Extract the (X, Y) coordinate from the center of the cell holding the provided text.  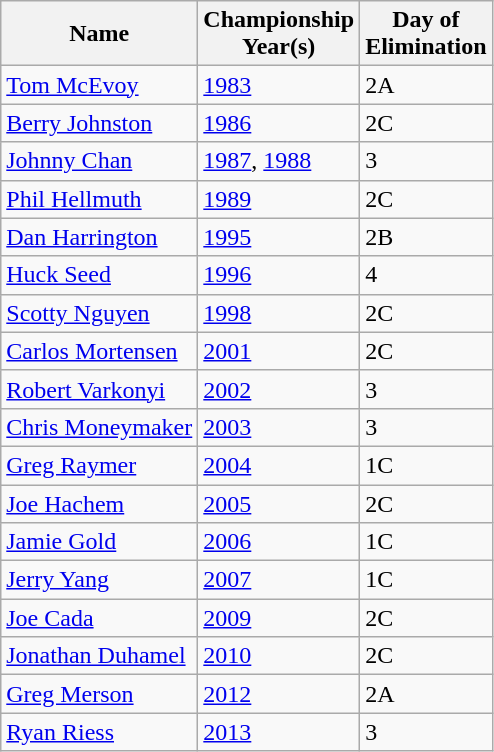
Day ofElimination (426, 34)
2007 (279, 580)
2B (426, 237)
2006 (279, 542)
2003 (279, 427)
Johnny Chan (100, 161)
1987, 1988 (279, 161)
ChampionshipYear(s) (279, 34)
Dan Harrington (100, 237)
2005 (279, 503)
Greg Merson (100, 694)
4 (426, 275)
Scotty Nguyen (100, 313)
2002 (279, 389)
1995 (279, 237)
Greg Raymer (100, 465)
Jonathan Duhamel (100, 656)
Robert Varkonyi (100, 389)
Jerry Yang (100, 580)
Berry Johnston (100, 123)
1989 (279, 199)
1986 (279, 123)
Chris Moneymaker (100, 427)
2001 (279, 351)
Tom McEvoy (100, 85)
Carlos Mortensen (100, 351)
Ryan Riess (100, 732)
Huck Seed (100, 275)
Joe Cada (100, 618)
2012 (279, 694)
Joe Hachem (100, 503)
Jamie Gold (100, 542)
2010 (279, 656)
1983 (279, 85)
1998 (279, 313)
2004 (279, 465)
1996 (279, 275)
2009 (279, 618)
Phil Hellmuth (100, 199)
2013 (279, 732)
Name (100, 34)
